Detect which cell encompasses the target text, then output its (X, Y) center coordinate. 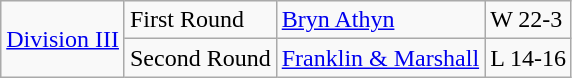
L 14-16 (528, 58)
Bryn Athyn (380, 20)
First Round (200, 20)
W 22-3 (528, 20)
Division III (63, 39)
Franklin & Marshall (380, 58)
Second Round (200, 58)
